Search for the cell housing the specified text and yield its (x, y) center coordinate. 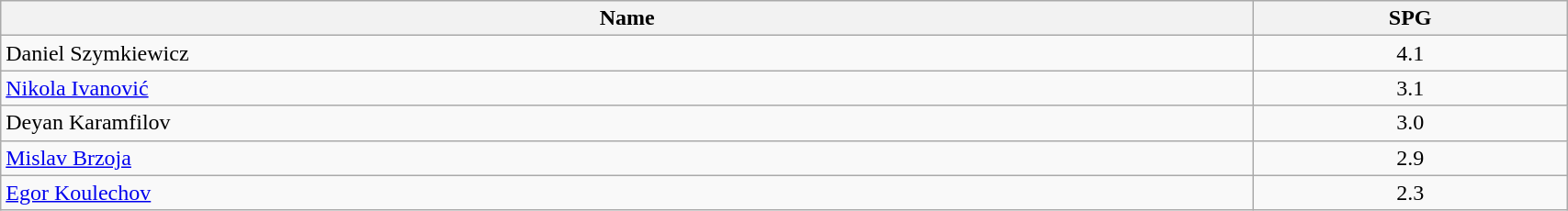
3.1 (1411, 88)
Nikola Ivanović (627, 88)
Daniel Szymkiewicz (627, 53)
3.0 (1411, 123)
SPG (1411, 18)
Name (627, 18)
Mislav Brzoja (627, 158)
2.3 (1411, 193)
Deyan Karamfilov (627, 123)
2.9 (1411, 158)
4.1 (1411, 53)
Egor Koulechov (627, 193)
